From the cell containing the given text, extract its center point as (x, y) coordinate. 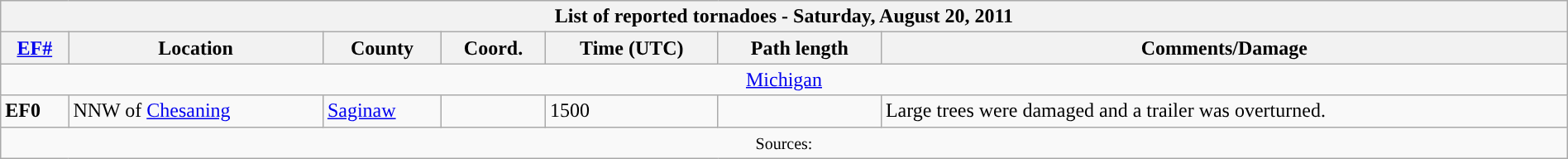
EF# (35, 48)
Path length (799, 48)
Time (UTC) (632, 48)
NNW of Chesaning (196, 111)
List of reported tornadoes - Saturday, August 20, 2011 (784, 17)
Coord. (494, 48)
Comments/Damage (1224, 48)
EF0 (35, 111)
Sources: (784, 142)
Saginaw (382, 111)
Location (196, 48)
Large trees were damaged and a trailer was overturned. (1224, 111)
Michigan (784, 79)
1500 (632, 111)
County (382, 48)
